Identify which cell holds the provided text, then report its (X, Y) central coordinate. 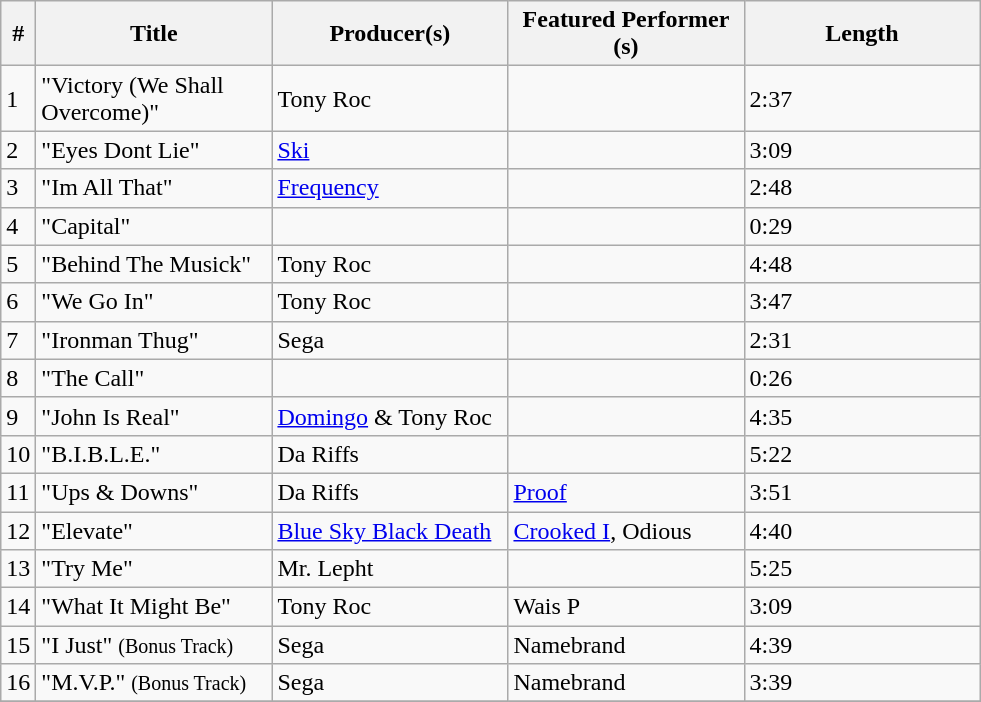
2:48 (862, 188)
"Capital" (154, 226)
11 (18, 492)
16 (18, 683)
"Victory (We Shall Overcome)" (154, 98)
"Behind The Musick" (154, 264)
Producer(s) (390, 34)
4:40 (862, 531)
"Im All That" (154, 188)
4 (18, 226)
"We Go In" (154, 302)
7 (18, 340)
Title (154, 34)
8 (18, 378)
"John Is Real" (154, 416)
Proof (626, 492)
4:35 (862, 416)
15 (18, 645)
3:47 (862, 302)
2:37 (862, 98)
1 (18, 98)
9 (18, 416)
# (18, 34)
14 (18, 607)
0:26 (862, 378)
"Ups & Downs" (154, 492)
Crooked I, Odious (626, 531)
Blue Sky Black Death (390, 531)
5:25 (862, 569)
Mr. Lepht (390, 569)
Wais P (626, 607)
5:22 (862, 454)
"Elevate" (154, 531)
12 (18, 531)
3 (18, 188)
3:51 (862, 492)
"Try Me" (154, 569)
10 (18, 454)
"M.V.P." (Bonus Track) (154, 683)
"B.I.B.L.E." (154, 454)
4:48 (862, 264)
6 (18, 302)
"Ironman Thug" (154, 340)
"The Call" (154, 378)
Frequency (390, 188)
"I Just" (Bonus Track) (154, 645)
Ski (390, 150)
13 (18, 569)
2 (18, 150)
"What It Might Be" (154, 607)
Featured Performer (s) (626, 34)
0:29 (862, 226)
4:39 (862, 645)
2:31 (862, 340)
Length (862, 34)
5 (18, 264)
3:39 (862, 683)
Domingo & Tony Roc (390, 416)
"Eyes Dont Lie" (154, 150)
